Scan for the cell matching the given text and deliver its [X, Y] coordinate at center. 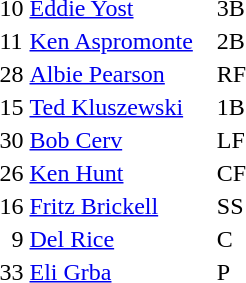
Ted Kluszewski [120, 107]
Ken Aspromonte [120, 41]
Del Rice [120, 239]
Fritz Brickell [120, 206]
Albie Pearson [120, 74]
Bob Cerv [120, 140]
Ken Hunt [120, 173]
